From the cell containing the given text, extract its center point as (X, Y) coordinate. 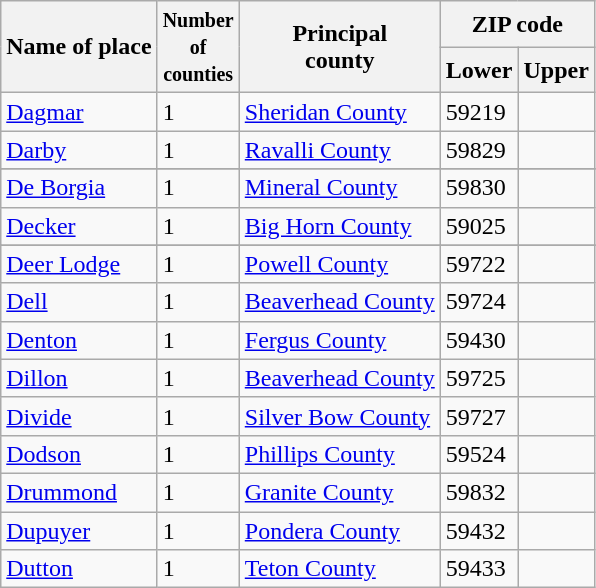
59830 (479, 188)
Principal county (340, 47)
Dodson (79, 454)
Pondera County (340, 531)
Sheridan County (340, 112)
59430 (479, 340)
59727 (479, 416)
Dutton (79, 569)
Silver Bow County (340, 416)
Mineral County (340, 188)
Lower (479, 70)
59524 (479, 454)
Deer Lodge (79, 264)
Powell County (340, 264)
Dagmar (79, 112)
Name of place (79, 47)
De Borgia (79, 188)
Number ofcounties (198, 47)
Dillon (79, 378)
Drummond (79, 492)
59722 (479, 264)
59433 (479, 569)
Upper (556, 70)
59025 (479, 226)
Dell (79, 302)
Darby (79, 150)
Divide (79, 416)
Big Horn County (340, 226)
59829 (479, 150)
59725 (479, 378)
59832 (479, 492)
Decker (79, 226)
ZIP code (517, 24)
Fergus County (340, 340)
Denton (79, 340)
59219 (479, 112)
Phillips County (340, 454)
59724 (479, 302)
Teton County (340, 569)
Dupuyer (79, 531)
Ravalli County (340, 150)
Granite County (340, 492)
59432 (479, 531)
